Return (X, Y) of the center of cell containing provided text 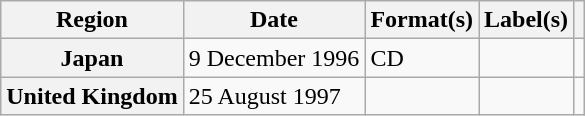
Label(s) (526, 20)
Date (274, 20)
9 December 1996 (274, 58)
CD (422, 58)
25 August 1997 (274, 96)
Japan (92, 58)
Region (92, 20)
United Kingdom (92, 96)
Format(s) (422, 20)
